For the text-containing cell, return its midpoint in [x, y] coordinate format. 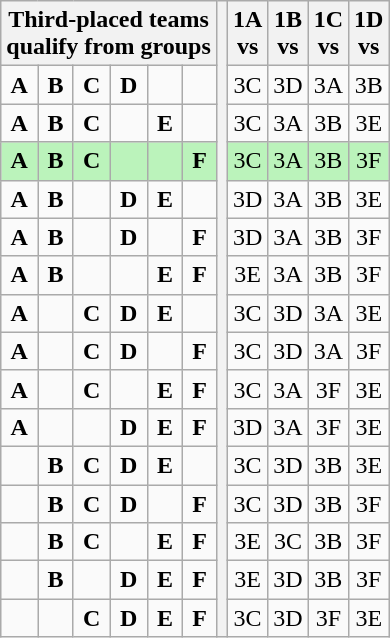
Third-placed teamsqualify from groups [109, 34]
1Dvs [369, 34]
1Avs [247, 34]
1Bvs [288, 34]
1Cvs [328, 34]
